Pinpoint the cell where the given text exists, returning its [x, y] midpoint coordinate. 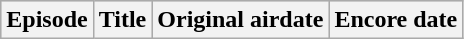
Encore date [396, 20]
Episode [47, 20]
Title [122, 20]
Original airdate [240, 20]
